Determine the (x, y) coordinate at the center of the cell enclosing the given text.  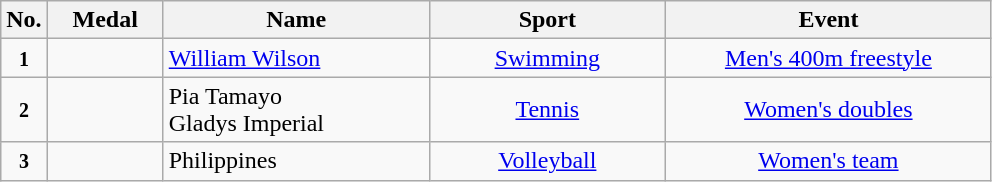
Volleyball (547, 161)
Pia TamayoGladys Imperial (296, 110)
Sport (547, 20)
No. (24, 20)
Philippines (296, 161)
Tennis (547, 110)
1 (24, 58)
Men's 400m freestyle (828, 58)
3 (24, 161)
Swimming (547, 58)
2 (24, 110)
Women's doubles (828, 110)
Name (296, 20)
Medal (105, 20)
Women's team (828, 161)
Event (828, 20)
William Wilson (296, 58)
